Detect which cell encompasses the target text, then output its (X, Y) center coordinate. 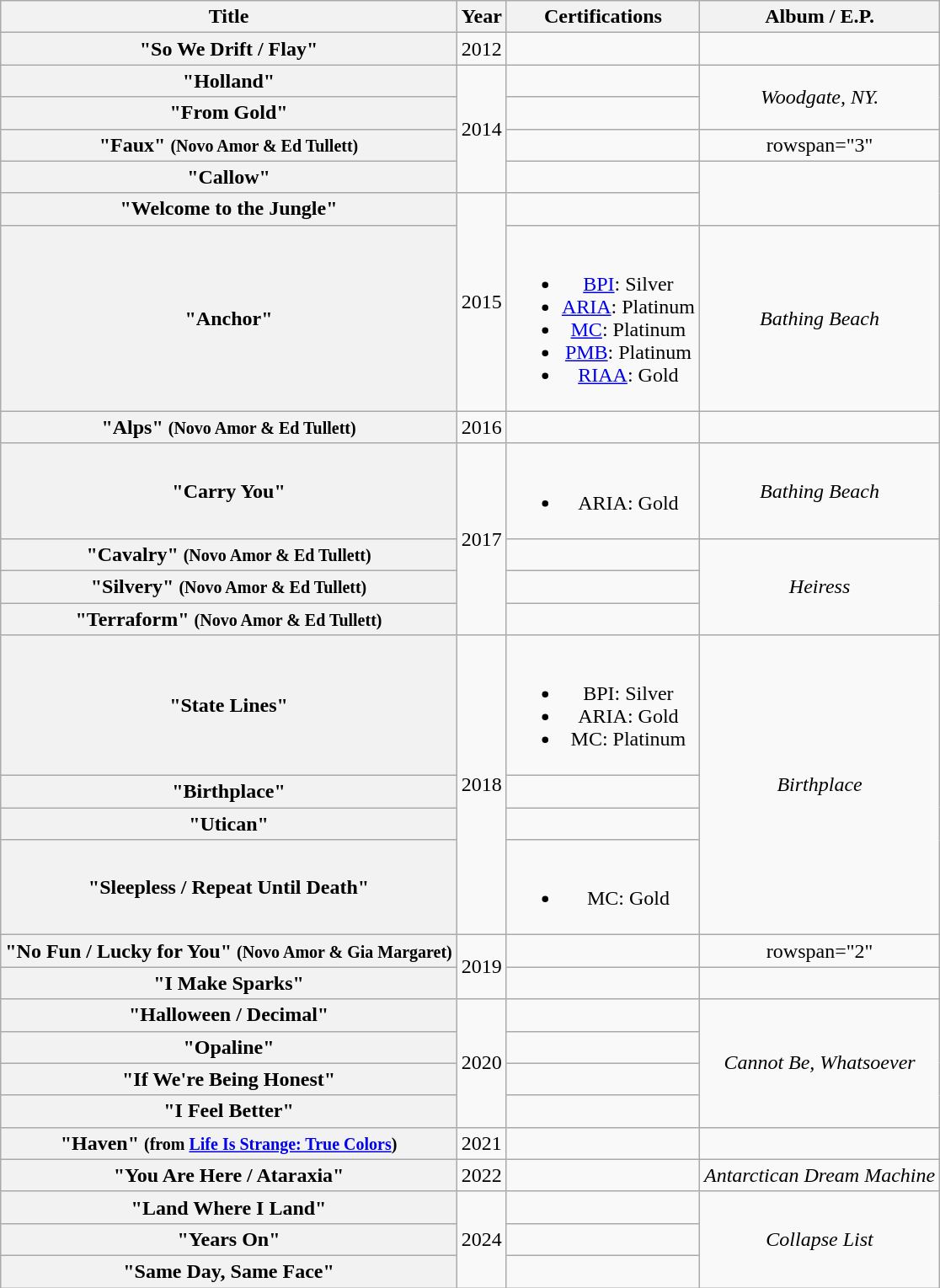
"State Lines" (229, 706)
BPI: SilverARIA: PlatinumMC: PlatinumPMB: PlatinumRIAA: Gold (603, 318)
"No Fun / Lucky for You" (Novo Amor & Gia Margaret) (229, 951)
"Cavalry" (Novo Amor & Ed Tullett) (229, 554)
"Callow" (229, 177)
"I Feel Better" (229, 1111)
2017 (482, 539)
"Silvery" (Novo Amor & Ed Tullett) (229, 586)
rowspan="2" (819, 951)
2022 (482, 1175)
Album / E.P. (819, 17)
"Haven" (from Life Is Strange: True Colors) (229, 1143)
"From Gold" (229, 113)
Collapse List (819, 1239)
2016 (482, 427)
2015 (482, 302)
"Alps" (Novo Amor & Ed Tullett) (229, 427)
"Welcome to the Jungle" (229, 209)
Year (482, 17)
"Holland" (229, 81)
"Same Day, Same Face" (229, 1271)
"Faux" (Novo Amor & Ed Tullett) (229, 145)
"Opaline" (229, 1047)
"Terraform" (Novo Amor & Ed Tullett) (229, 619)
"Halloween / Decimal" (229, 1015)
2020 (482, 1063)
"Years On" (229, 1239)
MC: Gold (603, 888)
2019 (482, 967)
"So We Drift / Flay" (229, 49)
"Carry You" (229, 490)
ARIA: Gold (603, 490)
"I Make Sparks" (229, 983)
2018 (482, 785)
2021 (482, 1143)
Antarctican Dream Machine (819, 1175)
"Sleepless / Repeat Until Death" (229, 888)
2024 (482, 1239)
BPI: SilverARIA: GoldMC: Platinum (603, 706)
Cannot Be, Whatsoever (819, 1063)
"You Are Here / Ataraxia" (229, 1175)
Birthplace (819, 785)
"Birthplace" (229, 792)
"Anchor" (229, 318)
2014 (482, 129)
rowspan="3" (819, 145)
2012 (482, 49)
"Utican" (229, 824)
"Land Where I Land" (229, 1207)
Certifications (603, 17)
Woodgate, NY. (819, 97)
Title (229, 17)
"If We're Being Honest" (229, 1079)
Heiress (819, 586)
